From the cell containing the given text, extract its center point as (x, y) coordinate. 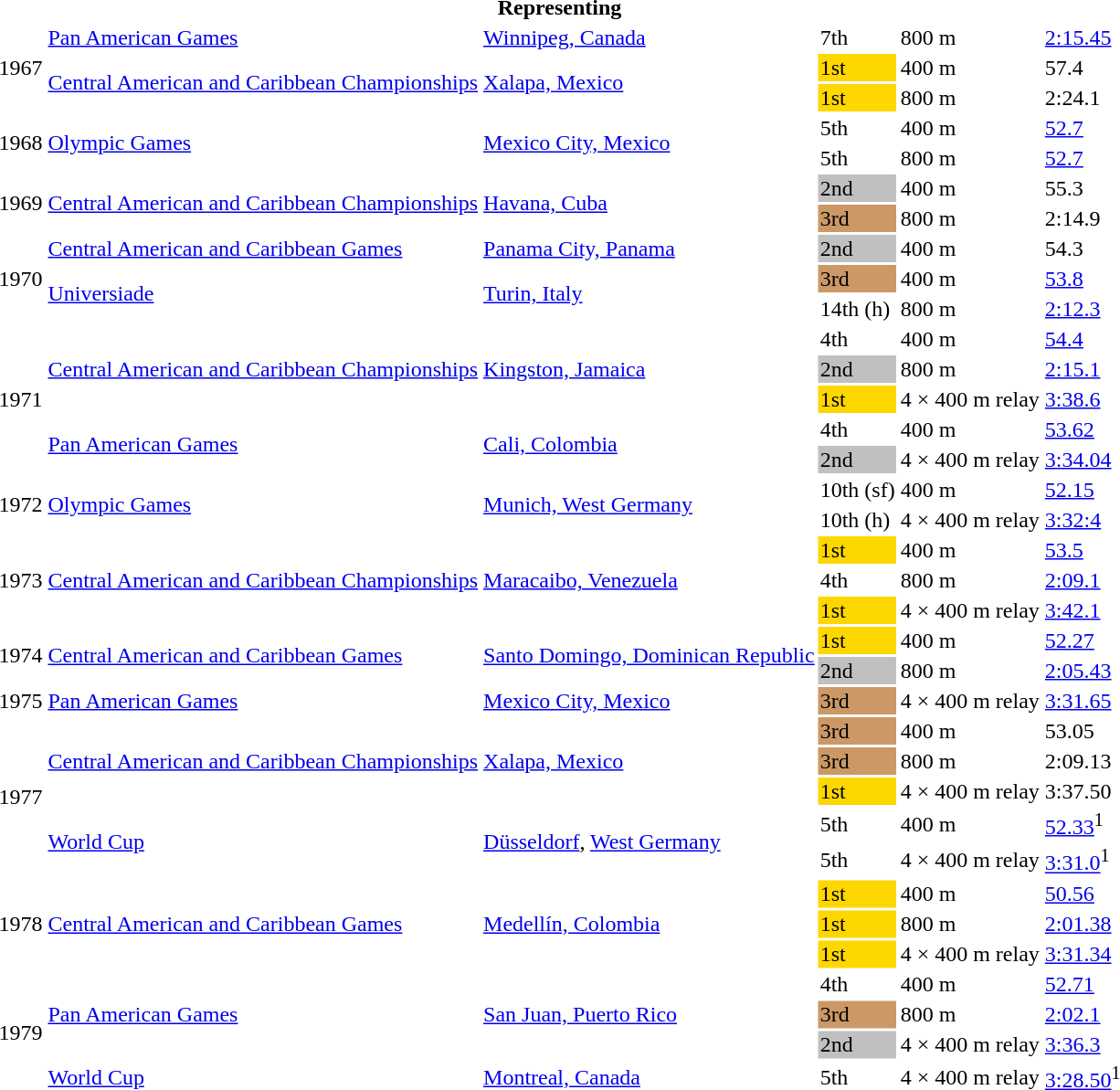
14th (h) (857, 309)
Santo Domingo, Dominican Republic (650, 656)
Maracaibo, Venezuela (650, 580)
Winnipeg, Canada (650, 37)
10th (sf) (857, 490)
10th (h) (857, 520)
Panama City, Panama (650, 249)
Turin, Italy (650, 294)
7th (857, 37)
Havana, Cuba (650, 203)
World Cup (263, 842)
Universiade (263, 294)
San Juan, Puerto Rico (650, 1014)
Cali, Colombia (650, 444)
Munich, West Germany (650, 504)
Düsseldorf, West Germany (650, 842)
Medellín, Colombia (650, 924)
Kingston, Jamaica (650, 369)
